Search for the cell housing the specified text and yield its (x, y) center coordinate. 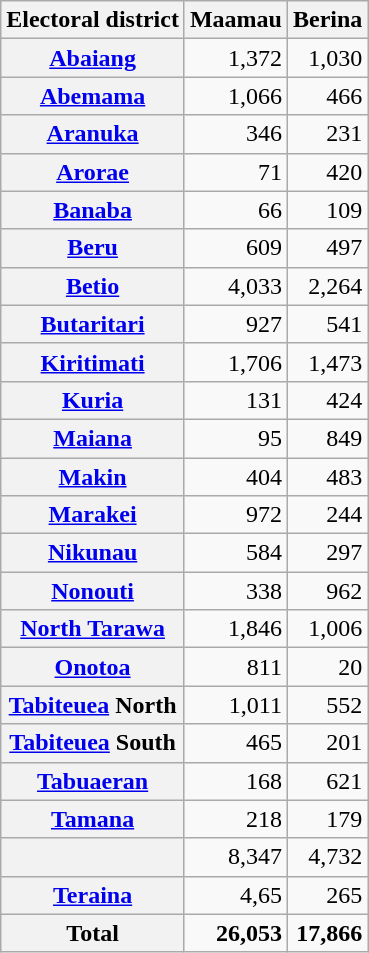
Maamau (236, 20)
Abemama (93, 96)
Maiana (93, 438)
218 (236, 819)
17,866 (327, 933)
338 (236, 591)
Betio (93, 286)
Total (93, 933)
Kuria (93, 400)
8,347 (236, 857)
552 (327, 705)
466 (327, 96)
Tabiteuea South (93, 743)
483 (327, 477)
Electoral district (93, 20)
Onotoa (93, 667)
Arorae (93, 172)
Butaritari (93, 324)
20 (327, 667)
465 (236, 743)
404 (236, 477)
Nikunau (93, 553)
1,846 (236, 629)
4,033 (236, 286)
972 (236, 515)
609 (236, 248)
849 (327, 438)
1,030 (327, 58)
811 (236, 667)
Marakei (93, 515)
621 (327, 781)
1,011 (236, 705)
71 (236, 172)
1,372 (236, 58)
Abaiang (93, 58)
Teraina (93, 895)
231 (327, 134)
541 (327, 324)
Berina (327, 20)
109 (327, 210)
201 (327, 743)
Tabiteuea North (93, 705)
297 (327, 553)
95 (236, 438)
2,264 (327, 286)
179 (327, 819)
131 (236, 400)
Nonouti (93, 591)
4,65 (236, 895)
497 (327, 248)
North Tarawa (93, 629)
962 (327, 591)
Tamana (93, 819)
66 (236, 210)
584 (236, 553)
Kiritimati (93, 362)
1,706 (236, 362)
168 (236, 781)
Makin (93, 477)
265 (327, 895)
Beru (93, 248)
4,732 (327, 857)
Tabuaeran (93, 781)
927 (236, 324)
1,473 (327, 362)
346 (236, 134)
1,006 (327, 629)
244 (327, 515)
Banaba (93, 210)
1,066 (236, 96)
Aranuka (93, 134)
424 (327, 400)
26,053 (236, 933)
420 (327, 172)
